Provide the (x, y) coordinate of the cell's center where the given text is located.  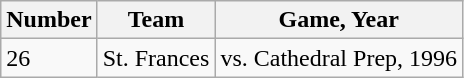
vs. Cathedral Prep, 1996 (339, 58)
Game, Year (339, 20)
Team (156, 20)
Number (49, 20)
26 (49, 58)
St. Frances (156, 58)
